Scan for the cell matching the given text and deliver its (x, y) coordinate at center. 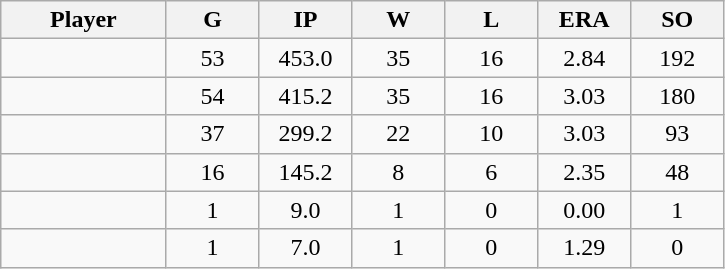
Player (84, 20)
2.84 (584, 58)
2.35 (584, 172)
453.0 (306, 58)
SO (678, 20)
0.00 (584, 210)
ERA (584, 20)
10 (492, 134)
192 (678, 58)
1.29 (584, 248)
415.2 (306, 96)
145.2 (306, 172)
W (398, 20)
G (212, 20)
L (492, 20)
37 (212, 134)
7.0 (306, 248)
180 (678, 96)
22 (398, 134)
48 (678, 172)
9.0 (306, 210)
299.2 (306, 134)
IP (306, 20)
93 (678, 134)
53 (212, 58)
8 (398, 172)
54 (212, 96)
6 (492, 172)
